Locate the cell with the specified text and output its [X, Y] center coordinate. 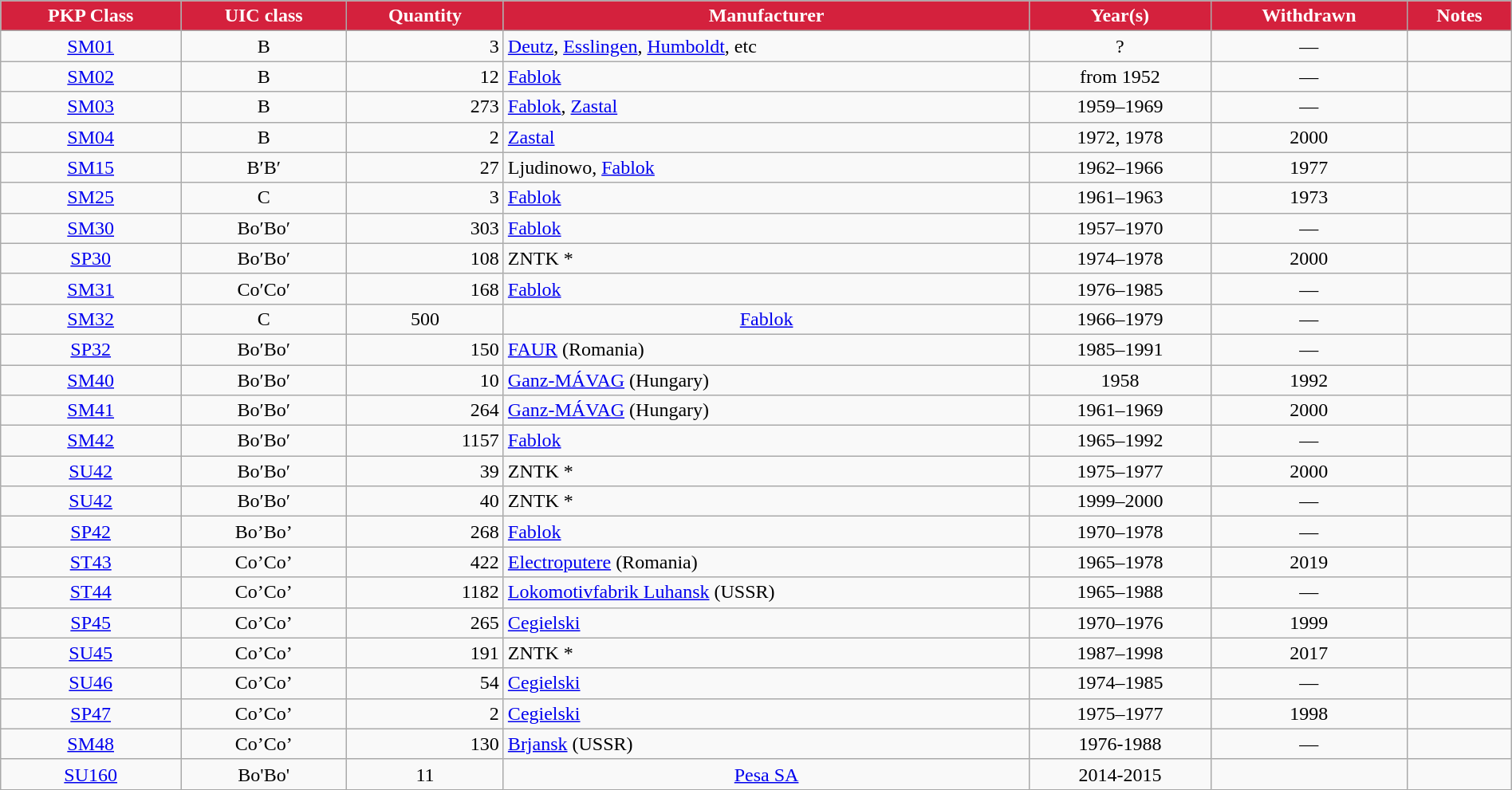
1974–1978 [1120, 258]
Brjansk (USSR) [766, 744]
B′B′ [264, 167]
SM40 [91, 380]
SM48 [91, 744]
SP47 [91, 713]
SM42 [91, 441]
Quantity [426, 16]
1966–1979 [1120, 319]
1974–1985 [1120, 683]
1973 [1309, 198]
1976–1985 [1120, 289]
130 [426, 744]
1970–1976 [1120, 623]
SU45 [91, 653]
168 [426, 289]
150 [426, 349]
2019 [1309, 562]
SU46 [91, 683]
Manufacturer [766, 16]
1958 [1120, 380]
SM31 [91, 289]
1977 [1309, 167]
SP42 [91, 532]
ST43 [91, 562]
1998 [1309, 713]
27 [426, 167]
SP32 [91, 349]
SM04 [91, 137]
? [1120, 46]
1182 [426, 592]
500 [426, 319]
Notes [1459, 16]
1962–1966 [1120, 167]
Co′Co′ [264, 289]
SM15 [91, 167]
Deutz, Esslingen, Humboldt, etc [766, 46]
1999 [1309, 623]
Pesa SA [766, 774]
108 [426, 258]
SM02 [91, 77]
1972, 1978 [1120, 137]
10 [426, 380]
SU160 [91, 774]
SM01 [91, 46]
Lokomotivfabrik Luhansk (USSR) [766, 592]
Electroputere (Romania) [766, 562]
1157 [426, 441]
Fablok, Zastal [766, 107]
1976-1988 [1120, 744]
Zastal [766, 137]
265 [426, 623]
1965–1992 [1120, 441]
40 [426, 501]
SP30 [91, 258]
54 [426, 683]
FAUR (Romania) [766, 349]
SP45 [91, 623]
12 [426, 77]
2014-2015 [1120, 774]
Withdrawn [1309, 16]
SM03 [91, 107]
from 1952 [1120, 77]
1985–1991 [1120, 349]
303 [426, 228]
SM41 [91, 411]
2017 [1309, 653]
1961–1963 [1120, 198]
1965–1978 [1120, 562]
1999–2000 [1120, 501]
SM25 [91, 198]
422 [426, 562]
1965–1988 [1120, 592]
1987–1998 [1120, 653]
268 [426, 532]
11 [426, 774]
Bo’Bo’ [264, 532]
Year(s) [1120, 16]
1961–1969 [1120, 411]
1957–1970 [1120, 228]
SM32 [91, 319]
1959–1969 [1120, 107]
264 [426, 411]
273 [426, 107]
SM30 [91, 228]
1992 [1309, 380]
PKP Class [91, 16]
ST44 [91, 592]
Ljudinowo, Fablok [766, 167]
1970–1978 [1120, 532]
191 [426, 653]
Bo'Bo' [264, 774]
39 [426, 471]
UIC class [264, 16]
